Identify which cell holds the provided text, then report its [x, y] central coordinate. 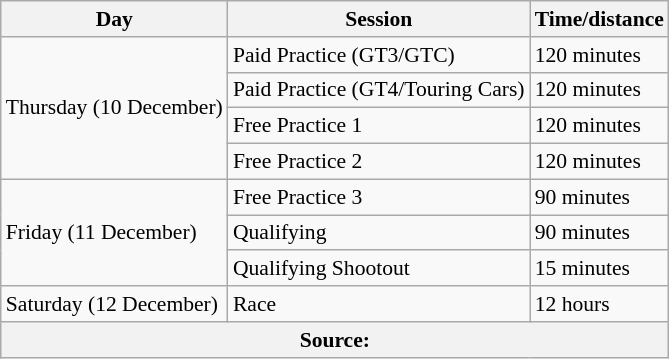
Qualifying [379, 233]
12 hours [600, 304]
15 minutes [600, 269]
Qualifying Shootout [379, 269]
Session [379, 19]
Free Practice 2 [379, 162]
Paid Practice (GT4/Touring Cars) [379, 90]
Friday (11 December) [114, 232]
Race [379, 304]
Source: [335, 340]
Saturday (12 December) [114, 304]
Time/distance [600, 19]
Thursday (10 December) [114, 108]
Paid Practice (GT3/GTC) [379, 55]
Day [114, 19]
Free Practice 3 [379, 197]
Free Practice 1 [379, 126]
